Provide the (X, Y) coordinate of the cell's center where the given text is located.  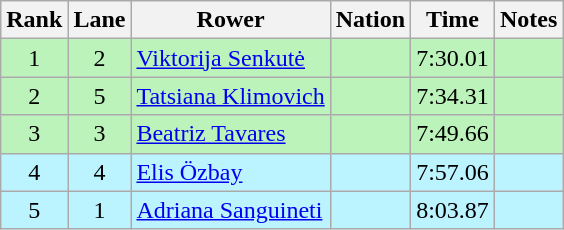
8:03.87 (453, 210)
Lane (100, 20)
Adriana Sanguineti (230, 210)
7:30.01 (453, 58)
7:57.06 (453, 172)
Rank (34, 20)
7:34.31 (453, 96)
Beatriz Tavares (230, 134)
Rower (230, 20)
Notes (528, 20)
Elis Özbay (230, 172)
7:49.66 (453, 134)
Time (453, 20)
Tatsiana Klimovich (230, 96)
Nation (370, 20)
Viktorija Senkutė (230, 58)
